Capture the cell that displays the provided text and extract its [X, Y] central coordinate. 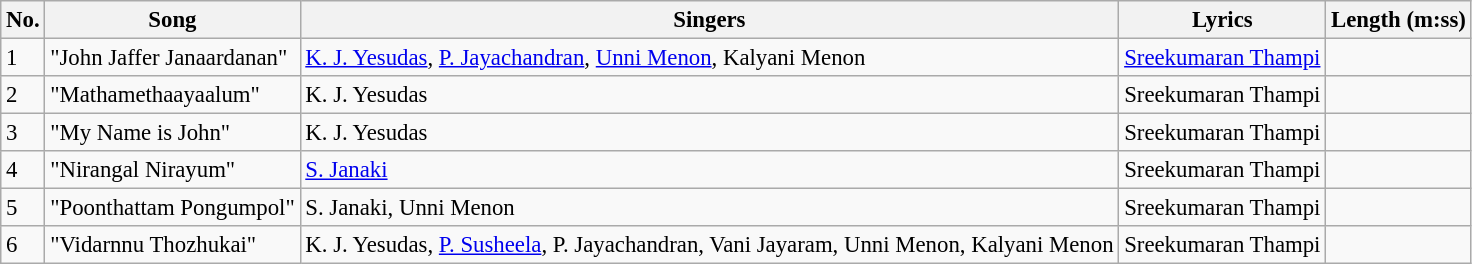
S. Janaki [710, 170]
"John Jaffer Janaardanan" [172, 58]
"Mathamethaayaalum" [172, 95]
"Nirangal Nirayum" [172, 170]
K. J. Yesudas, P. Susheela, P. Jayachandran, Vani Jayaram, Unni Menon, Kalyani Menon [710, 245]
2 [23, 95]
4 [23, 170]
"My Name is John" [172, 133]
Song [172, 20]
Singers [710, 20]
"Vidarnnu Thozhukai" [172, 245]
Length (m:ss) [1398, 20]
3 [23, 133]
"Poonthattam Pongumpol" [172, 208]
S. Janaki, Unni Menon [710, 208]
5 [23, 208]
No. [23, 20]
1 [23, 58]
Lyrics [1222, 20]
6 [23, 245]
K. J. Yesudas, P. Jayachandran, Unni Menon, Kalyani Menon [710, 58]
